Locate the cell with the specified text and output its (X, Y) center coordinate. 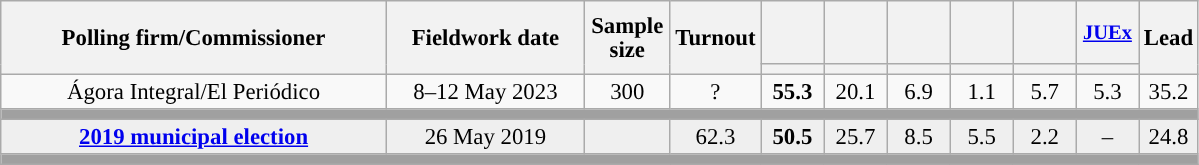
2.2 (1044, 138)
26 May 2019 (485, 138)
2019 municipal election (194, 138)
20.1 (856, 92)
8.5 (918, 138)
? (716, 92)
25.7 (856, 138)
62.3 (716, 138)
6.9 (918, 92)
JUEx (1107, 32)
5.3 (1107, 92)
Turnout (716, 38)
1.1 (982, 92)
35.2 (1168, 92)
300 (627, 92)
5.5 (982, 138)
Lead (1168, 38)
50.5 (792, 138)
Polling firm/Commissioner (194, 38)
Fieldwork date (485, 38)
Ágora Integral/El Periódico (194, 92)
8–12 May 2023 (485, 92)
55.3 (792, 92)
– (1107, 138)
Sample size (627, 38)
5.7 (1044, 92)
24.8 (1168, 138)
